Scan for the cell matching the given text and deliver its (X, Y) coordinate at center. 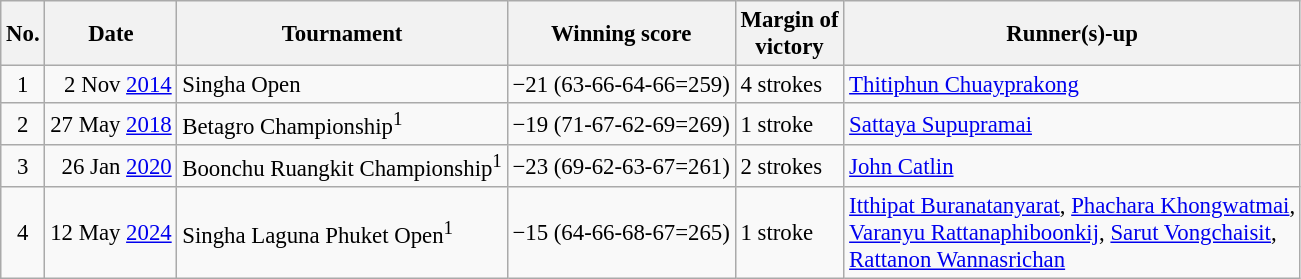
Tournament (342, 34)
1 stroke (790, 124)
No. (23, 34)
26 Jan 2020 (111, 166)
−19 (71-67-62-69=269) (621, 124)
2 (23, 124)
4 strokes (790, 85)
1 (23, 85)
Singha Open (342, 85)
3 (23, 166)
2 Nov 2014 (111, 85)
Thitiphun Chuayprakong (1072, 85)
Runner(s)-up (1072, 34)
−21 (63-66-64-66=259) (621, 85)
Margin ofvictory (790, 34)
27 May 2018 (111, 124)
2 strokes (790, 166)
Boonchu Ruangkit Championship1 (342, 166)
John Catlin (1072, 166)
Betagro Championship1 (342, 124)
−23 (69-62-63-67=261) (621, 166)
Sattaya Supupramai (1072, 124)
Date (111, 34)
Winning score (621, 34)
